Identify which cell holds the provided text, then report its (X, Y) central coordinate. 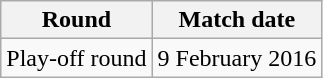
Play-off round (76, 58)
Round (76, 20)
Match date (237, 20)
9 February 2016 (237, 58)
